Output the [X, Y] coordinate of the center of the cell containing the given text.  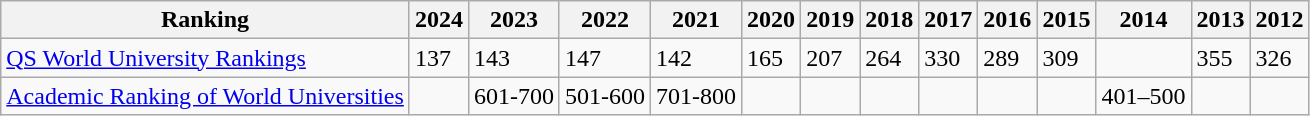
309 [1066, 58]
165 [772, 58]
2014 [1144, 20]
2018 [890, 20]
2021 [696, 20]
326 [1280, 58]
2024 [438, 20]
264 [890, 58]
701-800 [696, 96]
2015 [1066, 20]
142 [696, 58]
401–500 [1144, 96]
137 [438, 58]
330 [948, 58]
2020 [772, 20]
Academic Ranking of World Universities [206, 96]
601-700 [514, 96]
2016 [1008, 20]
289 [1008, 58]
147 [604, 58]
2019 [830, 20]
Ranking [206, 20]
501-600 [604, 96]
2022 [604, 20]
QS World University Rankings [206, 58]
207 [830, 58]
2013 [1220, 20]
2012 [1280, 20]
2017 [948, 20]
355 [1220, 58]
2023 [514, 20]
143 [514, 58]
